Extract the [X, Y] coordinate from the center of the cell holding the provided text.  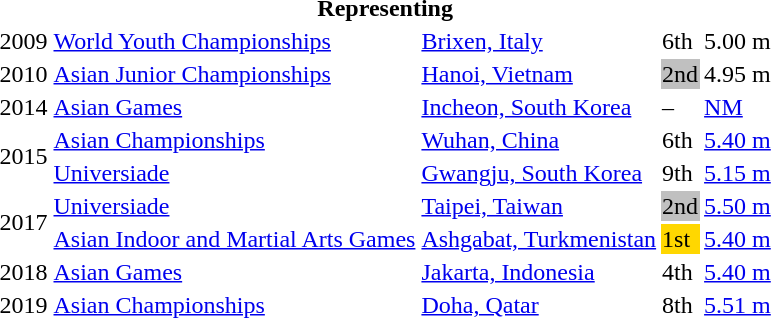
Asian Indoor and Martial Arts Games [234, 239]
Incheon, South Korea [539, 107]
Wuhan, China [539, 140]
Taipei, Taiwan [539, 206]
9th [680, 173]
Asian Championships [234, 140]
– [680, 107]
Jakarta, Indonesia [539, 272]
Hanoi, Vietnam [539, 74]
Gwangju, South Korea [539, 173]
4th [680, 272]
1st [680, 239]
Ashgabat, Turkmenistan [539, 239]
World Youth Championships [234, 41]
Brixen, Italy [539, 41]
Asian Junior Championships [234, 74]
